Capture the cell that displays the provided text and extract its (X, Y) central coordinate. 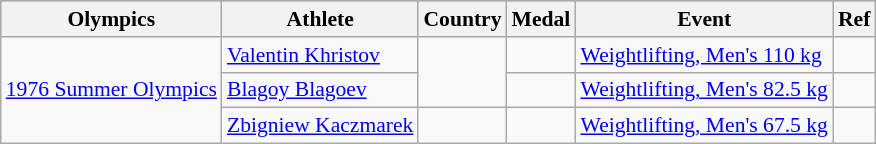
Country (462, 19)
1976 Summer Olympics (112, 90)
Valentin Khristov (320, 55)
Athlete (320, 19)
Weightlifting, Men's 82.5 kg (704, 90)
Weightlifting, Men's 110 kg (704, 55)
Blagoy Blagoev (320, 90)
Ref (854, 19)
Medal (542, 19)
Olympics (112, 19)
Zbigniew Kaczmarek (320, 126)
Event (704, 19)
Weightlifting, Men's 67.5 kg (704, 126)
